For the text-containing cell, return its midpoint in (x, y) coordinate format. 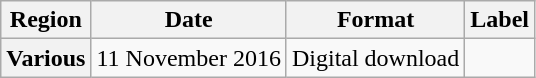
11 November 2016 (188, 58)
Date (188, 20)
Label (500, 20)
Various (46, 58)
Region (46, 20)
Digital download (375, 58)
Format (375, 20)
